Pinpoint the cell where the given text exists, returning its [X, Y] midpoint coordinate. 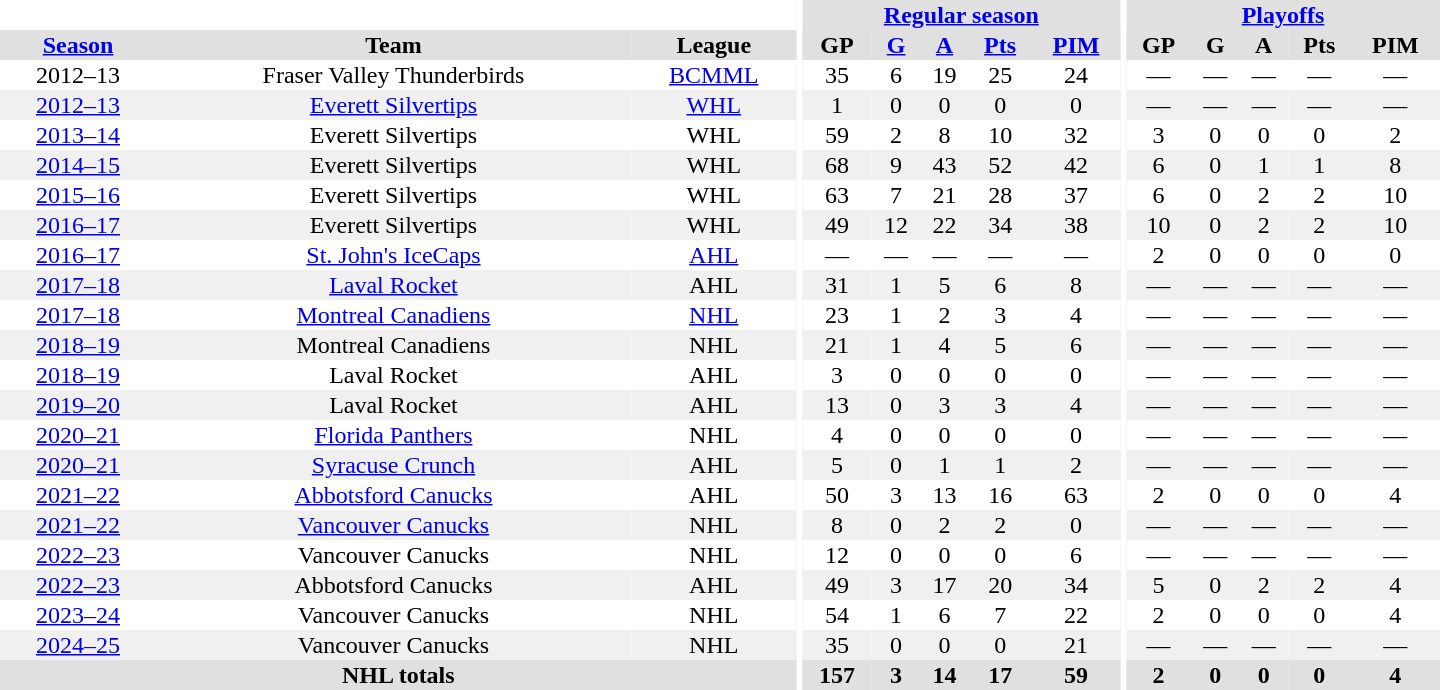
28 [1000, 195]
BCMML [714, 75]
68 [837, 165]
9 [896, 165]
NHL totals [398, 675]
Regular season [962, 15]
Team [394, 45]
42 [1076, 165]
54 [837, 615]
St. John's IceCaps [394, 255]
League [714, 45]
Fraser Valley Thunderbirds [394, 75]
31 [837, 285]
24 [1076, 75]
2024–25 [78, 645]
Playoffs [1283, 15]
2019–20 [78, 405]
25 [1000, 75]
Florida Panthers [394, 435]
20 [1000, 585]
2014–15 [78, 165]
23 [837, 315]
37 [1076, 195]
50 [837, 495]
Syracuse Crunch [394, 465]
2013–14 [78, 135]
43 [944, 165]
157 [837, 675]
19 [944, 75]
32 [1076, 135]
16 [1000, 495]
38 [1076, 225]
2015–16 [78, 195]
14 [944, 675]
52 [1000, 165]
2023–24 [78, 615]
Season [78, 45]
